Locate the cell with the specified text and output its [X, Y] center coordinate. 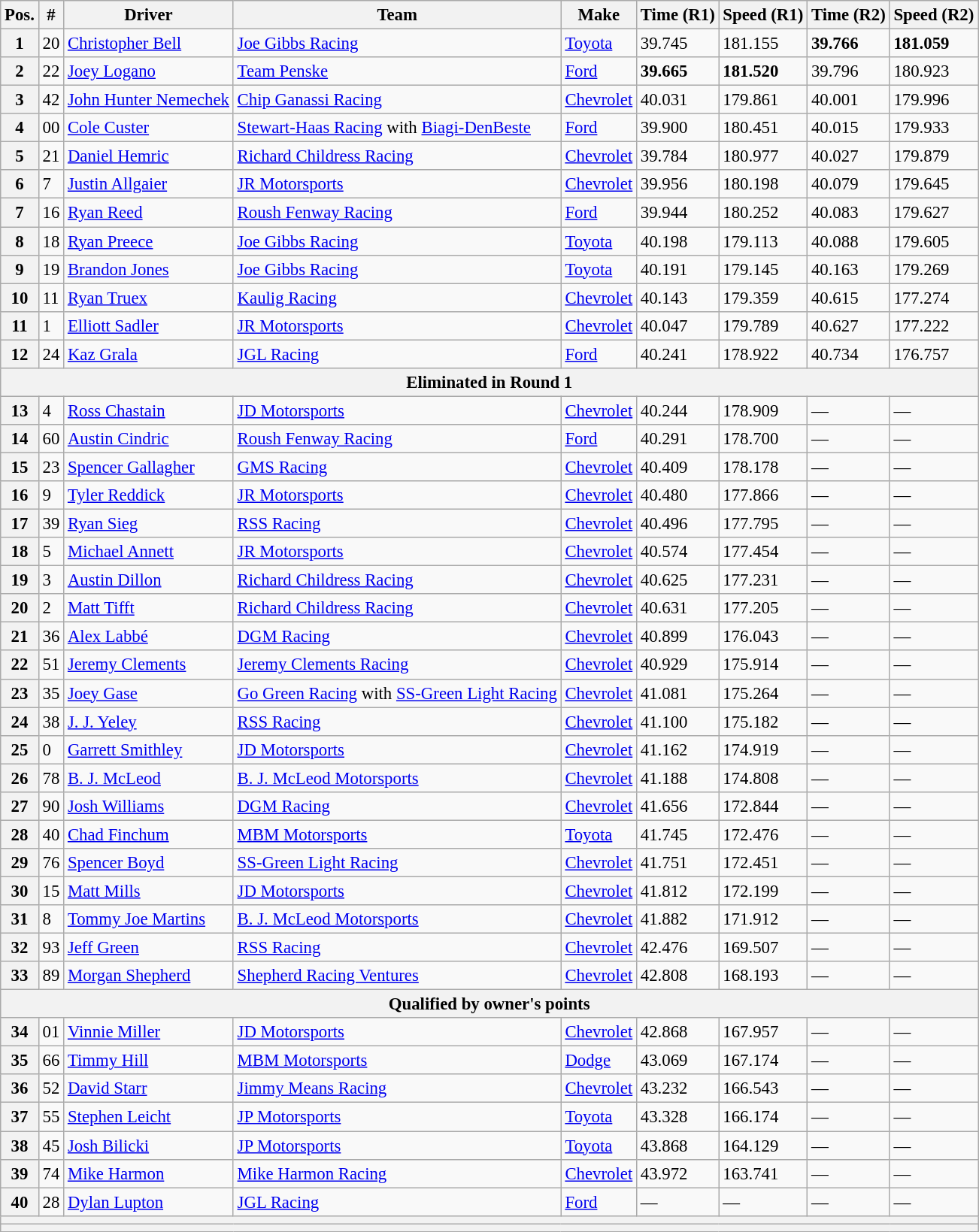
40.241 [678, 354]
Alex Labbé [149, 637]
40.734 [849, 354]
Brandon Jones [149, 269]
180.198 [763, 184]
40.244 [678, 410]
89 [51, 976]
163.741 [763, 1173]
Dodge [599, 1061]
14 [20, 439]
174.919 [763, 749]
Kaulig Racing [397, 298]
175.264 [763, 693]
Mike Harmon [149, 1173]
179.627 [934, 213]
42 [51, 100]
Time (R2) [849, 15]
Dylan Lupton [149, 1202]
13 [20, 410]
39.956 [678, 184]
40.625 [678, 580]
37 [20, 1117]
40.496 [678, 524]
Michael Annett [149, 552]
40.163 [849, 269]
43.868 [678, 1146]
41.745 [678, 834]
10 [20, 298]
Mike Harmon Racing [397, 1173]
41.081 [678, 693]
Ryan Truex [149, 298]
26 [20, 778]
164.129 [763, 1146]
41.100 [678, 722]
John Hunter Nemechek [149, 100]
# [51, 15]
43.328 [678, 1117]
Team Penske [397, 71]
40.083 [849, 213]
175.182 [763, 722]
Speed (R1) [763, 15]
178.909 [763, 410]
177.222 [934, 325]
David Starr [149, 1089]
177.274 [934, 298]
Christopher Bell [149, 44]
39.745 [678, 44]
40.191 [678, 269]
00 [51, 128]
180.451 [763, 128]
179.145 [763, 269]
Driver [149, 15]
Kaz Grala [149, 354]
Austin Cindric [149, 439]
167.957 [763, 1032]
168.193 [763, 976]
40.615 [849, 298]
177.231 [763, 580]
40.291 [678, 439]
Go Green Racing with SS-Green Light Racing [397, 693]
Timmy Hill [149, 1061]
01 [51, 1032]
Josh Williams [149, 807]
171.912 [763, 919]
Spencer Boyd [149, 863]
Pos. [20, 15]
43.069 [678, 1061]
178.922 [763, 354]
40.899 [678, 637]
178.178 [763, 467]
39.900 [678, 128]
180.977 [763, 156]
41.188 [678, 778]
SS-Green Light Racing [397, 863]
40.574 [678, 552]
Make [599, 15]
181.059 [934, 44]
Ryan Preece [149, 241]
41.882 [678, 919]
27 [20, 807]
Qualified by owner's points [489, 1004]
Matt Mills [149, 891]
66 [51, 1061]
34 [20, 1032]
GMS Racing [397, 467]
172.476 [763, 834]
178.700 [763, 439]
Stewart-Haas Racing with Biagi-DenBeste [397, 128]
42.476 [678, 948]
Ryan Sieg [149, 524]
39.665 [678, 71]
40.027 [849, 156]
52 [51, 1089]
Joey Logano [149, 71]
33 [20, 976]
40.047 [678, 325]
179.861 [763, 100]
Morgan Shepherd [149, 976]
Tommy Joe Martins [149, 919]
Jeff Green [149, 948]
Josh Bilicki [149, 1146]
40.143 [678, 298]
90 [51, 807]
Speed (R2) [934, 15]
176.757 [934, 354]
0 [51, 749]
39.784 [678, 156]
179.933 [934, 128]
177.454 [763, 552]
Cole Custer [149, 128]
31 [20, 919]
Jeremy Clements Racing [397, 665]
41.162 [678, 749]
180.923 [934, 71]
93 [51, 948]
41.656 [678, 807]
39.944 [678, 213]
172.199 [763, 891]
177.866 [763, 495]
169.507 [763, 948]
6 [20, 184]
179.269 [934, 269]
25 [20, 749]
166.543 [763, 1089]
29 [20, 863]
Team [397, 15]
51 [51, 665]
B. J. McLeod [149, 778]
40.001 [849, 100]
40.627 [849, 325]
Eliminated in Round 1 [489, 383]
177.795 [763, 524]
40.031 [678, 100]
42.868 [678, 1032]
74 [51, 1173]
60 [51, 439]
174.808 [763, 778]
Spencer Gallagher [149, 467]
Chad Finchum [149, 834]
17 [20, 524]
180.252 [763, 213]
45 [51, 1146]
39.796 [849, 71]
181.520 [763, 71]
39.766 [849, 44]
Garrett Smithley [149, 749]
179.645 [934, 184]
55 [51, 1117]
Tyler Reddick [149, 495]
J. J. Yeley [149, 722]
42.808 [678, 976]
172.451 [763, 863]
41.812 [678, 891]
Justin Allgaier [149, 184]
Jeremy Clements [149, 665]
40.088 [849, 241]
179.359 [763, 298]
30 [20, 891]
Shepherd Racing Ventures [397, 976]
166.174 [763, 1117]
Chip Ganassi Racing [397, 100]
40.480 [678, 495]
78 [51, 778]
176.043 [763, 637]
76 [51, 863]
43.232 [678, 1089]
177.205 [763, 608]
32 [20, 948]
179.789 [763, 325]
167.174 [763, 1061]
Daniel Hemric [149, 156]
12 [20, 354]
Joey Gase [149, 693]
40.409 [678, 467]
43.972 [678, 1173]
Elliott Sadler [149, 325]
41.751 [678, 863]
Austin Dillon [149, 580]
40.015 [849, 128]
Time (R1) [678, 15]
40.929 [678, 665]
181.155 [763, 44]
172.844 [763, 807]
179.996 [934, 100]
Ross Chastain [149, 410]
179.605 [934, 241]
40.198 [678, 241]
40.631 [678, 608]
40.079 [849, 184]
Jimmy Means Racing [397, 1089]
Matt Tifft [149, 608]
Vinnie Miller [149, 1032]
179.113 [763, 241]
Stephen Leicht [149, 1117]
179.879 [934, 156]
175.914 [763, 665]
Ryan Reed [149, 213]
